Identify which cell holds the provided text, then report its [X, Y] central coordinate. 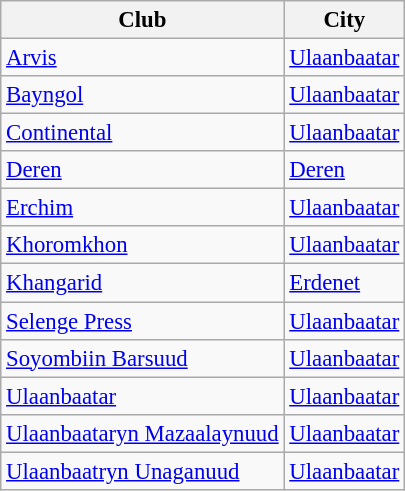
Khangarid [142, 283]
Ulaanbaatryn Unaganuud [142, 471]
Bayngol [142, 95]
Soyombiin Barsuud [142, 358]
City [344, 20]
Arvis [142, 58]
Club [142, 20]
Selenge Press [142, 321]
Khoromkhon [142, 245]
Erdenet [344, 283]
Continental [142, 133]
Ulaanbaataryn Mazaalaynuud [142, 433]
Erchim [142, 208]
